Detect which cell encompasses the target text, then output its [X, Y] center coordinate. 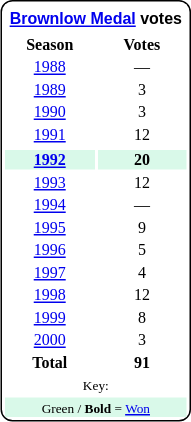
9 [142, 228]
1991 [50, 134]
1994 [50, 205]
Votes [142, 44]
4 [142, 272]
1997 [50, 272]
8 [142, 318]
20 [142, 160]
Season [50, 44]
1993 [50, 182]
1996 [50, 250]
Brownlow Medal votes [96, 18]
1998 [50, 295]
1988 [50, 67]
1999 [50, 318]
Total [50, 362]
1989 [50, 90]
1992 [50, 160]
91 [142, 362]
5 [142, 250]
2000 [50, 340]
1990 [50, 112]
Key: [96, 385]
Green / Bold = Won [96, 408]
1995 [50, 228]
